Provide the (x, y) coordinate of the cell's center where the given text is located.  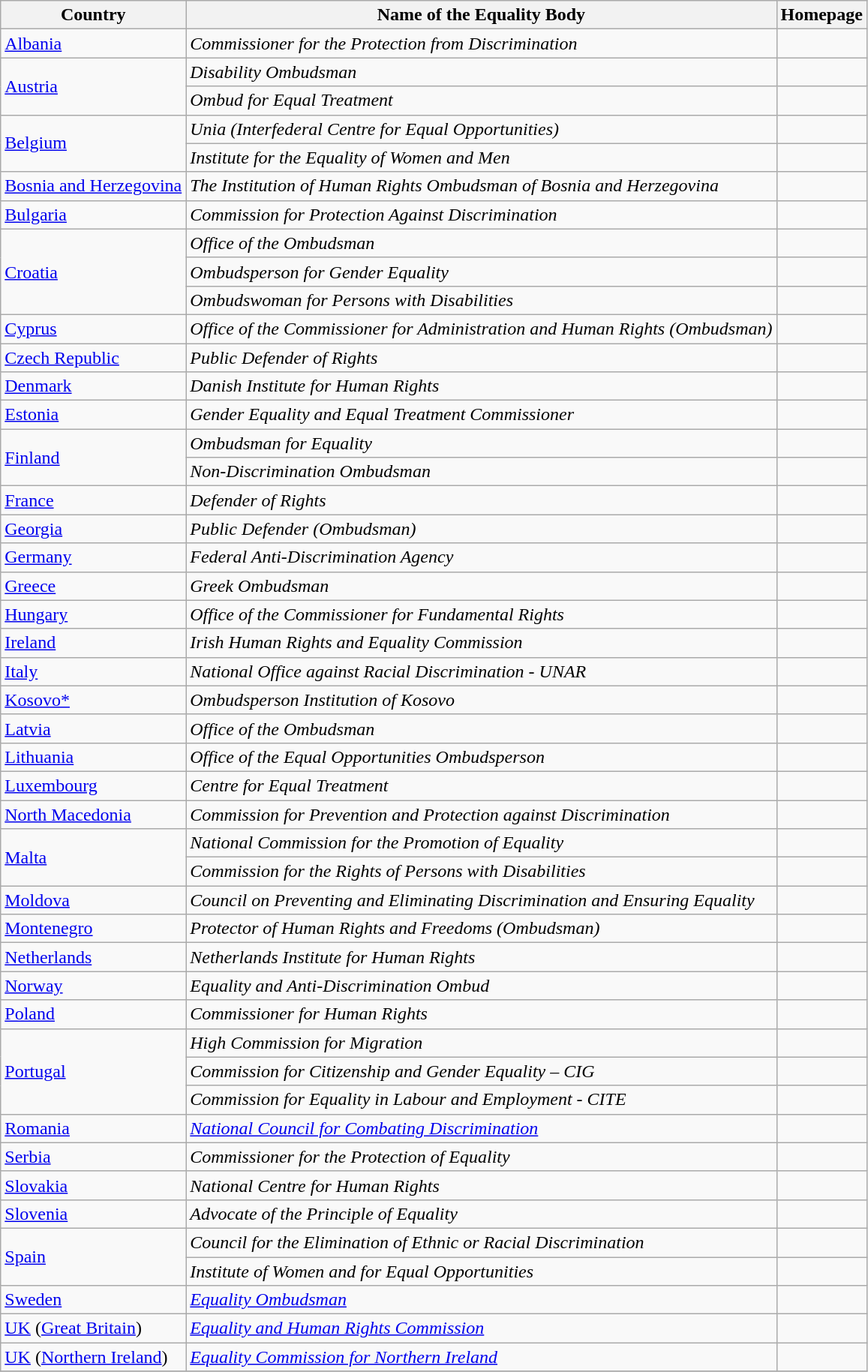
The Institution of Human Rights Ombudsman of Bosnia and Herzegovina (482, 186)
Ombud for Equal Treatment (482, 101)
Commissioner for the Protection from Discrimination (482, 44)
Albania (93, 44)
Public Defender of Rights (482, 358)
Office of the Commissioner for Fundamental Rights (482, 614)
Estonia (93, 415)
Public Defender (Ombudsman) (482, 529)
Croatia (93, 272)
Equality and Human Rights Commission (482, 1328)
Federal Anti-Discrimination Agency (482, 557)
Norway (93, 986)
Equality and Anti-Discrimination Ombud (482, 986)
Equality Commission for Northern Ireland (482, 1357)
Belgium (93, 143)
Disability Ombudsman (482, 72)
Italy (93, 671)
Moldova (93, 900)
Commission for Prevention and Protection against Discrimination (482, 814)
Advocate of the Principle of Equality (482, 1214)
Ireland (93, 643)
Spain (93, 1256)
Bulgaria (93, 215)
Commission for Equality in Labour and Employment - CITE (482, 1100)
Romania (93, 1128)
France (93, 500)
UK (Northern Ireland) (93, 1357)
Netherlands (93, 957)
Equality Ombudsman (482, 1300)
Ombudsman for Equality (482, 443)
Bosnia and Herzegovina (93, 186)
Ombudsperson Institution of Kosovo (482, 700)
Centre for Equal Treatment (482, 785)
Name of the Equality Body (482, 15)
Greece (93, 586)
National Centre for Human Rights (482, 1185)
Hungary (93, 614)
Slovakia (93, 1185)
Cyprus (93, 329)
Institute of Women and for Equal Opportunities (482, 1271)
Office of the Commissioner for Administration and Human Rights (Ombudsman) (482, 329)
Georgia (93, 529)
Poland (93, 1014)
National Commission for the Promotion of Equality (482, 843)
Slovenia (93, 1214)
Commission for the Rights of Persons with Disabilities (482, 872)
Ombudsperson for Gender Equality (482, 272)
Sweden (93, 1300)
Commissioner for the Protection of Equality (482, 1157)
Unia (Interfederal Centre for Equal Opportunities) (482, 129)
Office of the Equal Opportunities Ombudsperson (482, 757)
Country (93, 15)
UK (Great Britain) (93, 1328)
Commission for Citizenship and Gender Equality – CIG (482, 1071)
Netherlands Institute for Human Rights (482, 957)
Institute for the Equality of Women and Men (482, 158)
Homepage (821, 15)
National Office against Racial Discrimination - UNAR (482, 671)
Commissioner for Human Rights (482, 1014)
Finland (93, 458)
Non-Discrimination Ombudsman (482, 472)
Germany (93, 557)
Czech Republic (93, 358)
Commission for Protection Against Discrimination (482, 215)
Montenegro (93, 929)
Irish Human Rights and Equality Commission (482, 643)
Malta (93, 857)
High Commission for Migration (482, 1043)
Council for the Elimination of Ethnic or Racial Discrimination (482, 1242)
Portugal (93, 1071)
Council on Preventing and Eliminating Discrimination and Ensuring Equality (482, 900)
Lithuania (93, 757)
Denmark (93, 386)
National Council for Combating Discrimination (482, 1128)
Kosovo* (93, 700)
Defender of Rights (482, 500)
Greek Ombudsman (482, 586)
Gender Equality and Equal Treatment Commissioner (482, 415)
Danish Institute for Human Rights (482, 386)
Protector of Human Rights and Freedoms (Ombudsman) (482, 929)
Latvia (93, 728)
Luxembourg (93, 785)
Ombudswoman for Persons with Disabilities (482, 300)
North Macedonia (93, 814)
Serbia (93, 1157)
Austria (93, 86)
